Locate the cell with the specified text and output its (x, y) center coordinate. 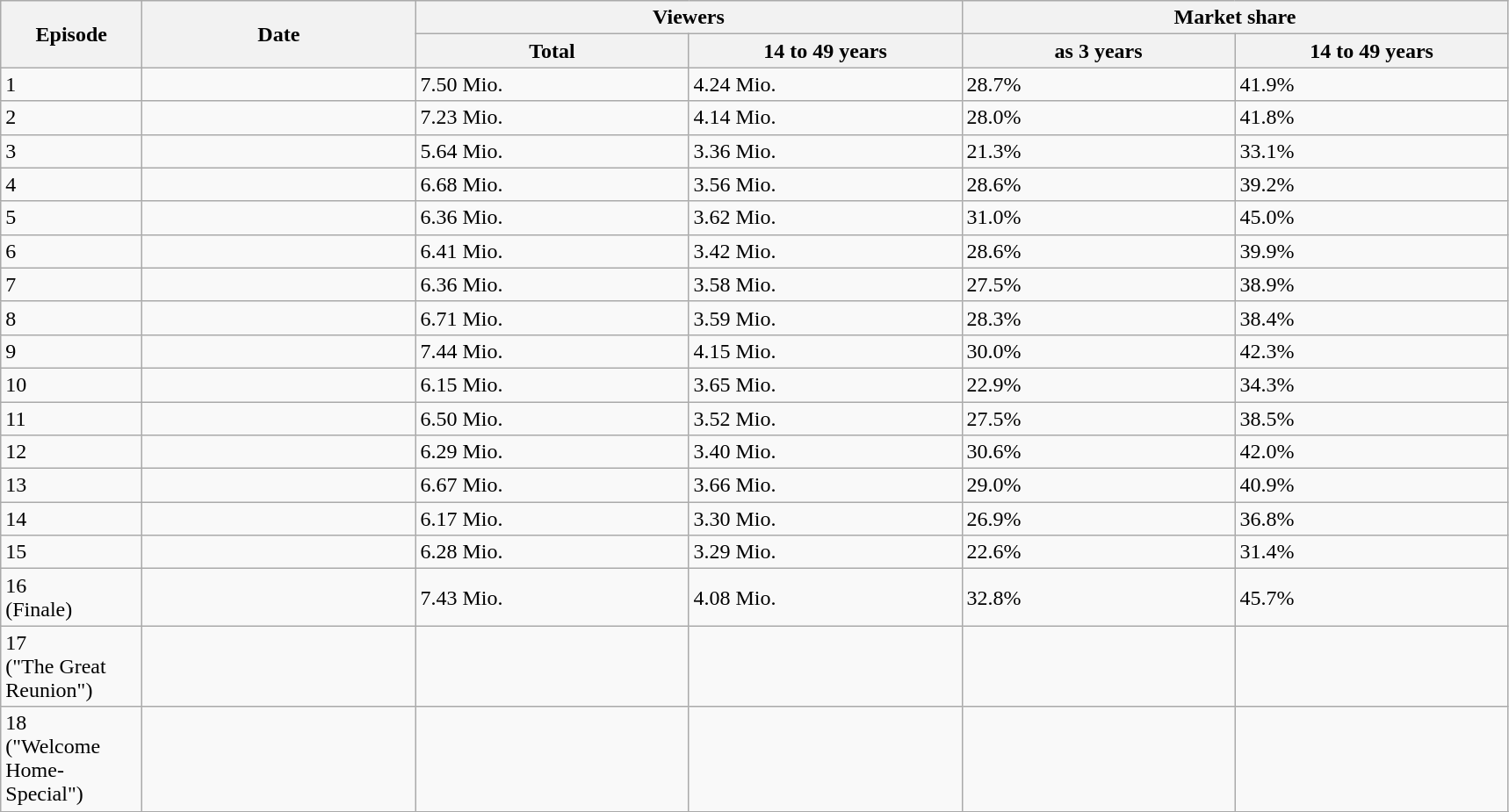
38.9% (1372, 284)
1 (72, 84)
7 (72, 284)
45.0% (1372, 218)
42.3% (1372, 351)
4.15 Mio. (826, 351)
7.23 Mio. (552, 118)
6.67 Mio. (552, 485)
2 (72, 118)
6.50 Mio. (552, 419)
3.59 Mio. (826, 318)
Market share (1235, 18)
39.2% (1372, 184)
3.58 Mio. (826, 284)
17 ("The Great Reunion") (72, 666)
7.50 Mio. (552, 84)
26.9% (1098, 519)
3.52 Mio. (826, 419)
31.4% (1372, 552)
3.36 Mio. (826, 151)
22.6% (1098, 552)
42.0% (1372, 452)
33.1% (1372, 151)
29.0% (1098, 485)
22.9% (1098, 384)
Date (279, 34)
30.6% (1098, 452)
Episode (72, 34)
4.14 Mio. (826, 118)
6.15 Mio. (552, 384)
34.3% (1372, 384)
41.9% (1372, 84)
4.24 Mio. (826, 84)
5.64 Mio. (552, 151)
15 (72, 552)
31.0% (1098, 218)
Viewers (689, 18)
38.4% (1372, 318)
38.5% (1372, 419)
39.9% (1372, 251)
13 (72, 485)
as 3 years (1098, 51)
10 (72, 384)
9 (72, 351)
16 (Finale) (72, 597)
7.43 Mio. (552, 597)
21.3% (1098, 151)
36.8% (1372, 519)
14 (72, 519)
3.42 Mio. (826, 251)
3.62 Mio. (826, 218)
3.30 Mio. (826, 519)
6.68 Mio. (552, 184)
3.66 Mio. (826, 485)
6.17 Mio. (552, 519)
32.8% (1098, 597)
40.9% (1372, 485)
7.44 Mio. (552, 351)
6 (72, 251)
28.0% (1098, 118)
6.41 Mio. (552, 251)
3.40 Mio. (826, 452)
Total (552, 51)
30.0% (1098, 351)
3.65 Mio. (826, 384)
18 ("Welcome Home-Special") (72, 758)
8 (72, 318)
6.28 Mio. (552, 552)
4.08 Mio. (826, 597)
28.7% (1098, 84)
5 (72, 218)
11 (72, 419)
6.29 Mio. (552, 452)
12 (72, 452)
41.8% (1372, 118)
3.56 Mio. (826, 184)
3 (72, 151)
3.29 Mio. (826, 552)
28.3% (1098, 318)
4 (72, 184)
6.71 Mio. (552, 318)
45.7% (1372, 597)
